Provide the [x, y] coordinate of the cell's center where the given text is located.  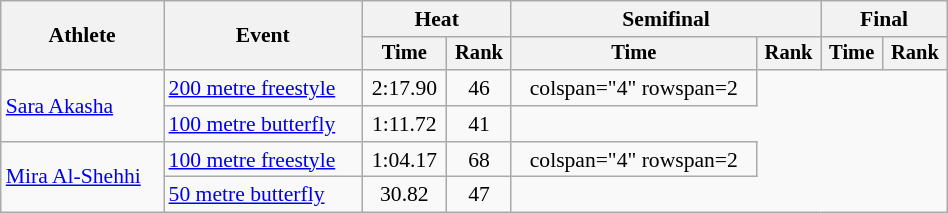
2:17.90 [404, 88]
200 metre freestyle [263, 88]
41 [480, 124]
Heat [436, 19]
Athlete [82, 36]
100 metre freestyle [263, 160]
68 [480, 160]
50 metre butterfly [263, 195]
30.82 [404, 195]
Final [884, 19]
46 [480, 88]
Sara Akasha [82, 106]
Semifinal [666, 19]
47 [480, 195]
100 metre butterfly [263, 124]
Event [263, 36]
Mira Al-Shehhi [82, 178]
1:04.17 [404, 160]
1:11.72 [404, 124]
